Find where the given text appears and provide that cell's center as (X, Y) coordinate. 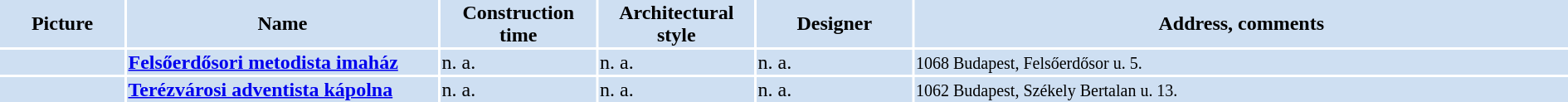
Name (282, 23)
Address, comments (1241, 23)
Construction time (519, 23)
1068 Budapest, Felsőerdősor u. 5. (1241, 62)
Architectural style (677, 23)
Terézvárosi adventista kápolna (282, 90)
Felsőerdősori metodista imaház (282, 62)
Designer (835, 23)
1062 Budapest, Székely Bertalan u. 13. (1241, 90)
Picture (62, 23)
